Search for the cell housing the specified text and yield its (X, Y) center coordinate. 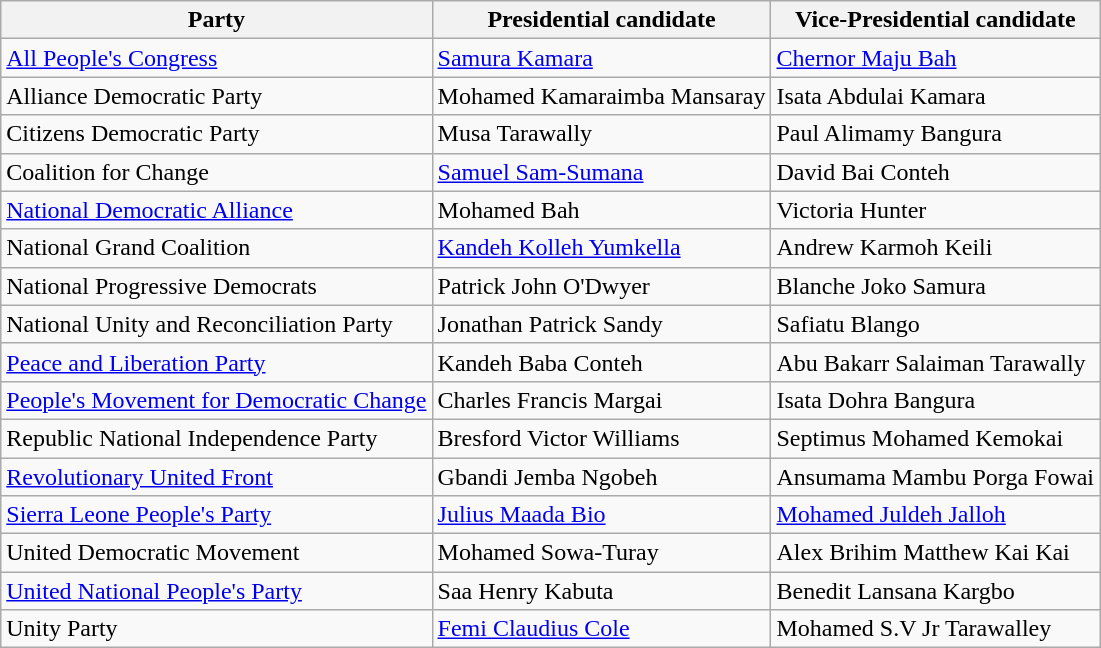
Isata Dohra Bangura (936, 400)
Revolutionary United Front (216, 477)
Samura Kamara (602, 58)
All People's Congress (216, 58)
Mohamed Kamaraimba Mansaray (602, 96)
David Bai Conteh (936, 172)
Safiatu Blango (936, 324)
Bresford Victor Williams (602, 438)
Samuel Sam-Sumana (602, 172)
Kandeh Kolleh Yumkella (602, 248)
Victoria Hunter (936, 210)
Unity Party (216, 629)
Sierra Leone People's Party (216, 515)
Jonathan Patrick Sandy (602, 324)
Mohamed Juldeh Jalloh (936, 515)
National Unity and Reconciliation Party (216, 324)
Kandeh Baba Conteh (602, 362)
Patrick John O'Dwyer (602, 286)
Paul Alimamy Bangura (936, 134)
Vice-Presidential candidate (936, 20)
National Democratic Alliance (216, 210)
Isata Abdulai Kamara (936, 96)
United National People's Party (216, 591)
People's Movement for Democratic Change (216, 400)
United Democratic Movement (216, 553)
Mohamed S.V Jr Tarawalley (936, 629)
Alex Brihim Matthew Kai Kai (936, 553)
Musa Tarawally (602, 134)
Republic National Independence Party (216, 438)
Mohamed Bah (602, 210)
Presidential candidate (602, 20)
National Grand Coalition (216, 248)
Saa Henry Kabuta (602, 591)
Gbandi Jemba Ngobeh (602, 477)
Abu Bakarr Salaiman Tarawally (936, 362)
Chernor Maju Bah (936, 58)
Charles Francis Margai (602, 400)
Peace and Liberation Party (216, 362)
Benedit Lansana Kargbo (936, 591)
Femi Claudius Cole (602, 629)
Mohamed Sowa-Turay (602, 553)
Julius Maada Bio (602, 515)
Andrew Karmoh Keili (936, 248)
Ansumama Mambu Porga Fowai (936, 477)
Alliance Democratic Party (216, 96)
Citizens Democratic Party (216, 134)
Blanche Joko Samura (936, 286)
Septimus Mohamed Kemokai (936, 438)
Coalition for Change (216, 172)
National Progressive Democrats (216, 286)
Party (216, 20)
